For the text-containing cell, return its midpoint in [x, y] coordinate format. 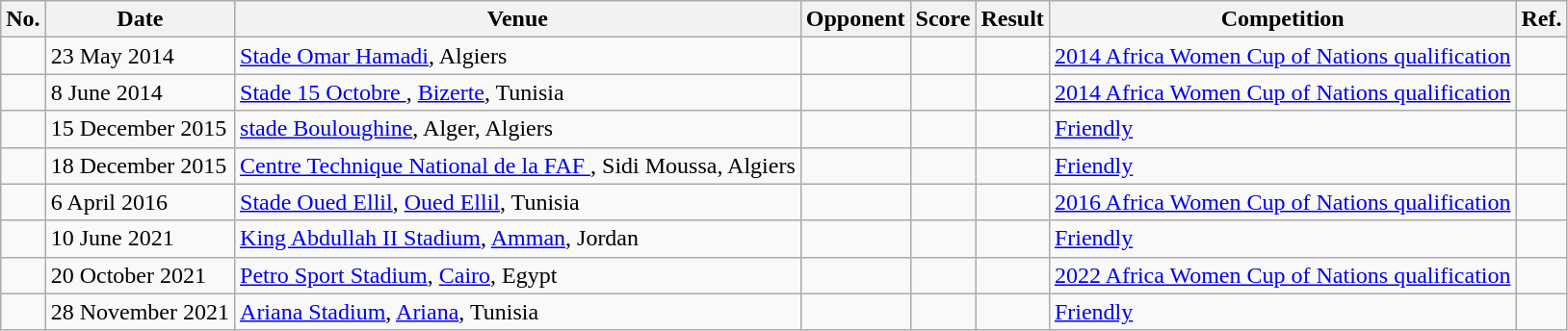
Competition [1283, 19]
Ariana Stadium, Ariana, Tunisia [518, 312]
Petro Sport Stadium, Cairo, Egypt [518, 275]
10 June 2021 [140, 239]
Date [140, 19]
Centre Technique National de la FAF , Sidi Moussa, Algiers [518, 165]
Stade Oued Ellil, Oued Ellil, Tunisia [518, 202]
2016 Africa Women Cup of Nations qualification [1283, 202]
stade Bouloughine, Alger, Algiers [518, 129]
20 October 2021 [140, 275]
No. [23, 19]
8 June 2014 [140, 92]
2022 Africa Women Cup of Nations qualification [1283, 275]
Venue [518, 19]
Result [1012, 19]
Score [943, 19]
Stade 15 Octobre , Bizerte, Tunisia [518, 92]
6 April 2016 [140, 202]
28 November 2021 [140, 312]
Opponent [855, 19]
23 May 2014 [140, 56]
Ref. [1541, 19]
King Abdullah II Stadium, Amman, Jordan [518, 239]
15 December 2015 [140, 129]
18 December 2015 [140, 165]
Stade Omar Hamadi, Algiers [518, 56]
